Capture the cell that displays the provided text and extract its [x, y] central coordinate. 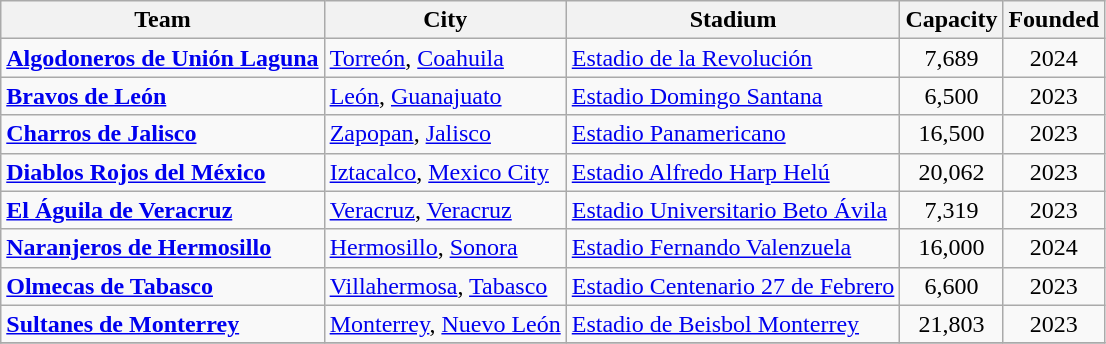
City [445, 20]
Veracruz, Veracruz [445, 210]
Charros de Jalisco [162, 134]
16,500 [952, 134]
Iztacalco, Mexico City [445, 172]
Sultanes de Monterrey [162, 324]
Estadio Domingo Santana [733, 96]
Estadio Universitario Beto Ávila [733, 210]
21,803 [952, 324]
Estadio Centenario 27 de Febrero [733, 286]
Estadio Fernando Valenzuela [733, 248]
Torreón, Coahuila [445, 58]
7,689 [952, 58]
Estadio Panamericano [733, 134]
León, Guanajuato [445, 96]
6,500 [952, 96]
Team [162, 20]
Estadio de Beisbol Monterrey [733, 324]
Founded [1054, 20]
20,062 [952, 172]
El Águila de Veracruz [162, 210]
Villahermosa, Tabasco [445, 286]
16,000 [952, 248]
Capacity [952, 20]
Estadio de la Revolución [733, 58]
7,319 [952, 210]
Bravos de León [162, 96]
6,600 [952, 286]
Hermosillo, Sonora [445, 248]
Naranjeros de Hermosillo [162, 248]
Olmecas de Tabasco [162, 286]
Zapopan, Jalisco [445, 134]
Algodoneros de Unión Laguna [162, 58]
Stadium [733, 20]
Estadio Alfredo Harp Helú [733, 172]
Monterrey, Nuevo León [445, 324]
Diablos Rojos del México [162, 172]
